Return [X, Y] of the center of cell containing provided text 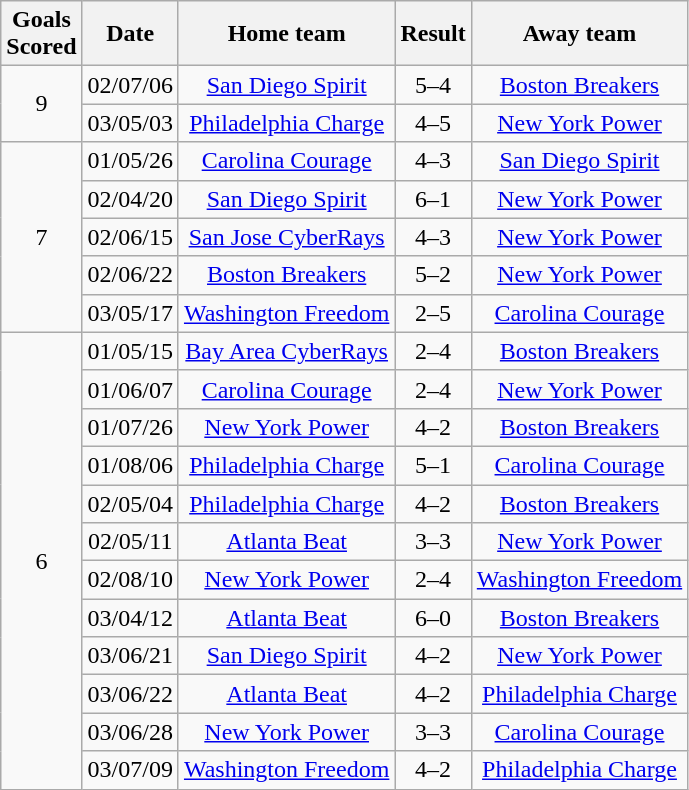
02/08/10 [130, 580]
02/04/20 [130, 199]
03/06/28 [130, 732]
01/06/07 [130, 389]
Away team [579, 34]
San Jose CyberRays [286, 237]
02/06/22 [130, 275]
03/05/03 [130, 123]
02/05/04 [130, 503]
03/05/17 [130, 313]
01/05/26 [130, 161]
01/05/15 [130, 351]
7 [42, 237]
5–1 [433, 465]
4–5 [433, 123]
9 [42, 104]
02/05/11 [130, 542]
01/07/26 [130, 427]
Date [130, 34]
Result [433, 34]
03/06/22 [130, 694]
Home team [286, 34]
GoalsScored [42, 34]
03/04/12 [130, 618]
6–0 [433, 618]
01/08/06 [130, 465]
Bay Area CyberRays [286, 351]
03/06/21 [130, 656]
6–1 [433, 199]
2–5 [433, 313]
5–2 [433, 275]
02/07/06 [130, 85]
6 [42, 560]
03/07/09 [130, 770]
02/06/15 [130, 237]
5–4 [433, 85]
